For the text-containing cell, return its midpoint in [x, y] coordinate format. 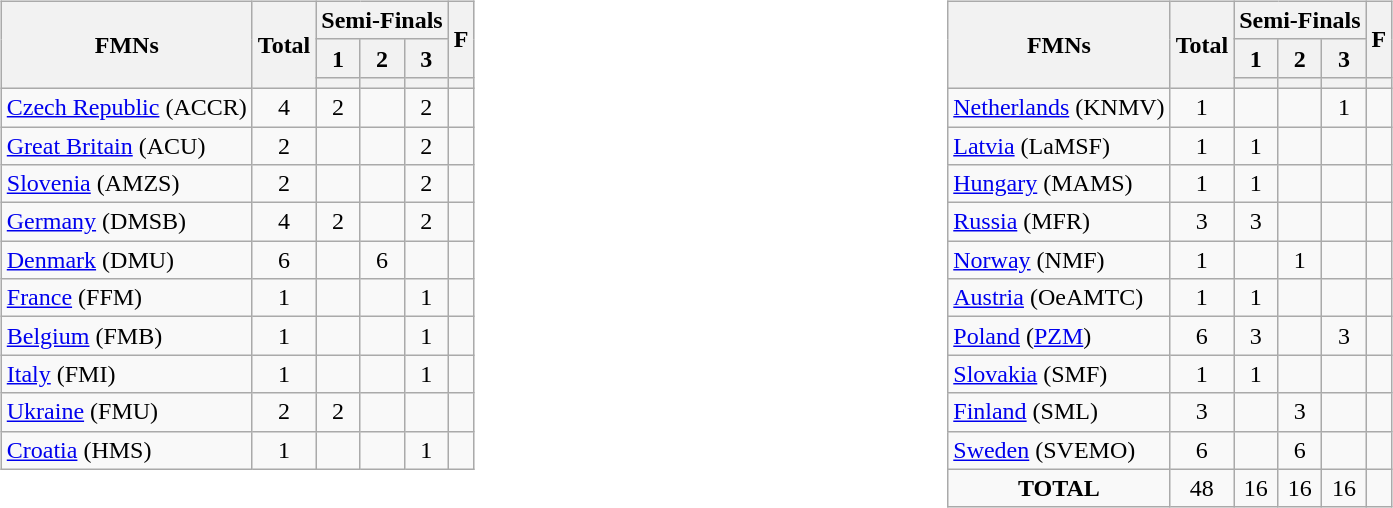
Netherlands (KNMV) [1059, 107]
Hungary (MAMS) [1059, 184]
Latvia (LaMSF) [1059, 145]
Belgium (FMB) [126, 336]
Denmark (DMU) [126, 260]
Sweden (SVEMO) [1059, 450]
Poland (PZM) [1059, 336]
48 [1202, 488]
Slovakia (SMF) [1059, 374]
Finland (SML) [1059, 412]
Norway (NMF) [1059, 260]
Czech Republic (ACCR) [126, 107]
Ukraine (FMU) [126, 412]
Croatia (HMS) [126, 450]
Germany (DMSB) [126, 222]
Italy (FMI) [126, 374]
Austria (OeAMTC) [1059, 298]
TOTAL [1059, 488]
Slovenia (AMZS) [126, 184]
France (FFM) [126, 298]
Russia (MFR) [1059, 222]
Great Britain (ACU) [126, 145]
